Find where the given text appears and provide that cell's center as (X, Y) coordinate. 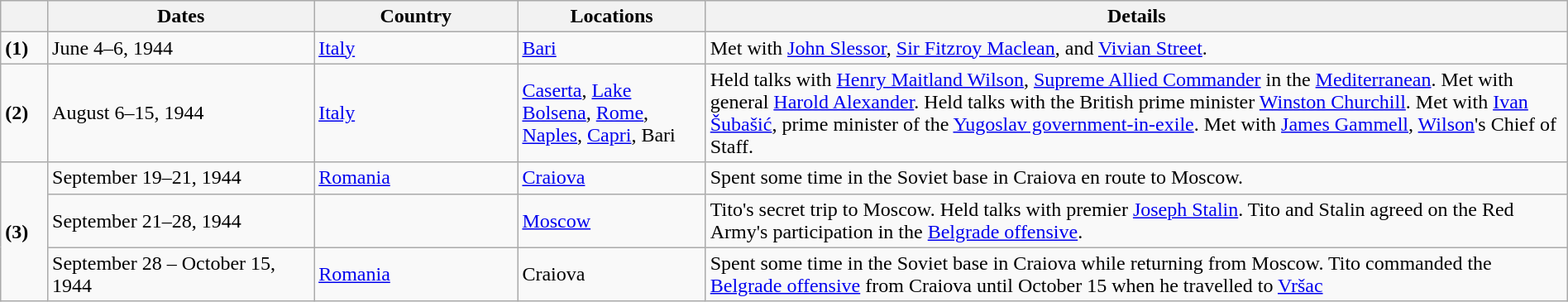
(2) (25, 113)
Country (416, 17)
Dates (181, 17)
Moscow (612, 220)
Caserta, Lake Bolsena, Rome, Naples, Capri, Bari (612, 113)
September 28 – October 15, 1944 (181, 275)
June 4–6, 1944 (181, 48)
(3) (25, 232)
Locations (612, 17)
August 6–15, 1944 (181, 113)
Bari (612, 48)
September 19–21, 1944 (181, 178)
Met with John Slessor, Sir Fitzroy Maclean, and Vivian Street. (1136, 48)
Details (1136, 17)
(1) (25, 48)
September 21–28, 1944 (181, 220)
Spent some time in the Soviet base in Craiova en route to Moscow. (1136, 178)
